Capture the cell that displays the provided text and extract its (X, Y) central coordinate. 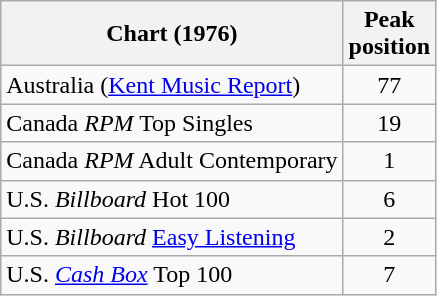
Australia (Kent Music Report) (172, 85)
U.S. Billboard Easy Listening (172, 237)
Canada RPM Adult Contemporary (172, 161)
19 (389, 123)
U.S. Cash Box Top 100 (172, 275)
U.S. Billboard Hot 100 (172, 199)
77 (389, 85)
1 (389, 161)
2 (389, 237)
7 (389, 275)
6 (389, 199)
Canada RPM Top Singles (172, 123)
Chart (1976) (172, 34)
Peakposition (389, 34)
